Return [X, Y] of the center of cell containing provided text 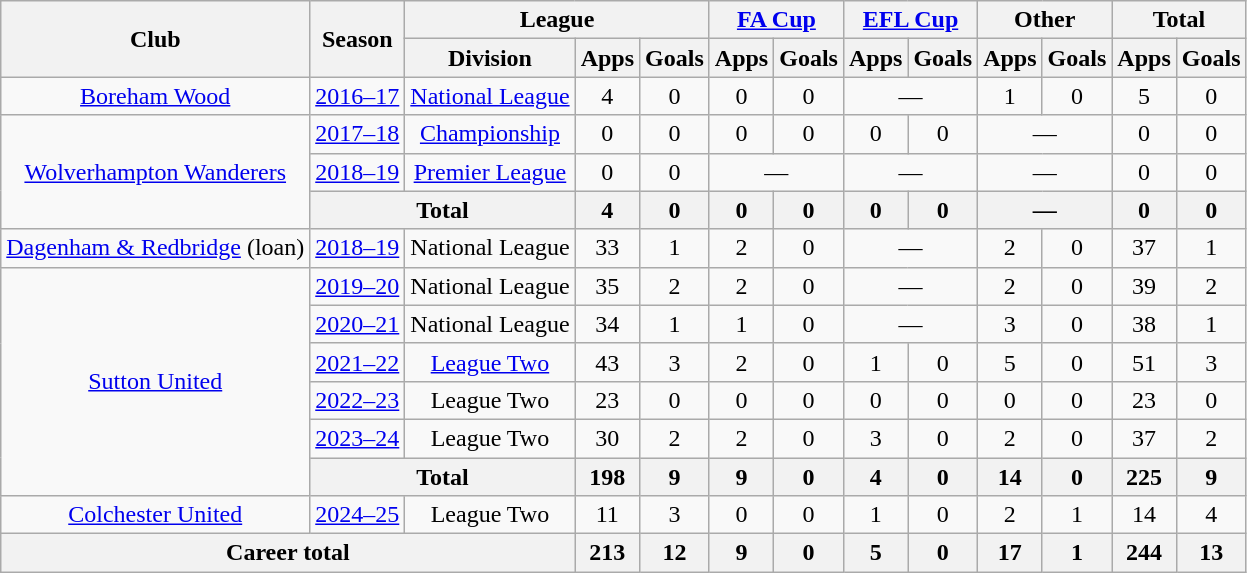
Premier League [490, 172]
Season [358, 39]
Sutton United [156, 381]
FA Cup [776, 20]
33 [607, 248]
Dagenham & Redbridge (loan) [156, 248]
2023–24 [358, 438]
39 [1144, 286]
30 [607, 438]
225 [1144, 477]
2022–23 [358, 400]
Division [490, 58]
2016–17 [358, 96]
Career total [288, 553]
35 [607, 286]
Wolverhampton Wanderers [156, 172]
12 [675, 553]
198 [607, 477]
13 [1211, 553]
2021–22 [358, 362]
2019–20 [358, 286]
EFL Cup [910, 20]
League [557, 20]
17 [1010, 553]
2024–25 [358, 515]
38 [1144, 324]
Championship [490, 134]
Colchester United [156, 515]
Other [1045, 20]
Boreham Wood [156, 96]
2017–18 [358, 134]
43 [607, 362]
34 [607, 324]
213 [607, 553]
2020–21 [358, 324]
Club [156, 39]
11 [607, 515]
51 [1144, 362]
244 [1144, 553]
